For the text-containing cell, return its midpoint in (x, y) coordinate format. 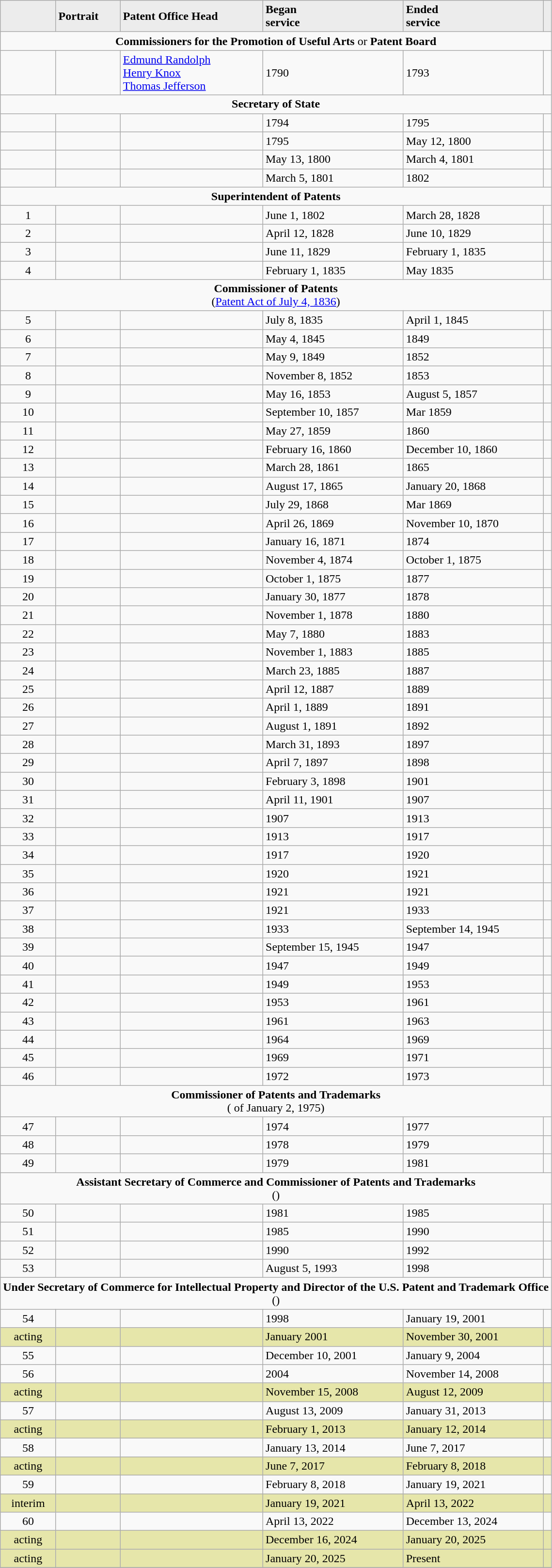
Superintendent of Patents (276, 196)
48 (28, 1145)
Edmund RandolphHenry KnoxThomas Jefferson (191, 73)
interim (28, 1503)
June 10, 1829 (473, 233)
December 10, 2001 (333, 1355)
Under Secretary of Commerce for Intellectual Property and Director of the U.S. Patent and Trademark Office() (276, 1294)
1885 (473, 652)
51 (28, 1232)
57 (28, 1411)
November 4, 1874 (333, 560)
July 8, 1835 (333, 320)
April 7, 1897 (333, 763)
Endedservice (473, 16)
58 (28, 1447)
37 (28, 910)
Commissioner of Patents and Trademarks( of January 2, 1975) (276, 1101)
39 (28, 947)
March 31, 1893 (333, 744)
11 (28, 431)
35 (28, 874)
Mar 1859 (473, 412)
August 13, 2009 (333, 1411)
38 (28, 929)
41 (28, 984)
1887 (473, 671)
36 (28, 892)
30 (28, 781)
1877 (473, 578)
8 (28, 376)
31 (28, 800)
August 5, 1857 (473, 394)
24 (28, 671)
1889 (473, 689)
33 (28, 836)
1790 (333, 73)
1860 (473, 431)
January 2001 (333, 1337)
January 16, 1871 (333, 541)
1973 (473, 1076)
May 27, 1859 (333, 431)
April 1, 1889 (333, 707)
1852 (473, 357)
May 7, 1880 (333, 634)
April 1, 1845 (473, 320)
28 (28, 744)
1865 (473, 468)
19 (28, 578)
55 (28, 1355)
49 (28, 1163)
December 16, 2024 (333, 1540)
August 1, 1891 (333, 726)
Present (473, 1558)
July 29, 1868 (333, 504)
1849 (473, 339)
August 12, 2009 (473, 1392)
September 10, 1857 (333, 412)
1883 (473, 634)
10 (28, 412)
November 1, 1883 (333, 652)
Commissioner of Patents(Patent Act of July 4, 1836) (276, 296)
27 (28, 726)
2004 (333, 1374)
15 (28, 504)
1802 (473, 178)
1 (28, 215)
January 12, 2014 (473, 1429)
November 1, 1878 (333, 615)
March 23, 1885 (333, 671)
February 1, 2013 (333, 1429)
45 (28, 1058)
42 (28, 1003)
1972 (333, 1076)
June 11, 1829 (333, 251)
1992 (473, 1250)
November 8, 1852 (333, 376)
May 12, 1800 (473, 141)
November 30, 2001 (473, 1337)
17 (28, 541)
March 5, 1801 (333, 178)
1974 (333, 1126)
December 13, 2024 (473, 1521)
53 (28, 1269)
3 (28, 251)
1878 (473, 597)
1971 (473, 1058)
1978 (333, 1145)
23 (28, 652)
2 (28, 233)
16 (28, 523)
1794 (333, 123)
January 31, 2013 (473, 1411)
January 19, 2001 (473, 1318)
March 28, 1861 (333, 468)
34 (28, 855)
Portrait (88, 16)
7 (28, 357)
1964 (333, 1039)
Commissioners for the Promotion of Useful Arts or Patent Board (276, 41)
56 (28, 1374)
April 26, 1869 (333, 523)
Beganservice (333, 16)
1977 (473, 1126)
44 (28, 1039)
1901 (473, 781)
February 16, 1860 (333, 449)
50 (28, 1213)
60 (28, 1521)
29 (28, 763)
1793 (473, 73)
46 (28, 1076)
4 (28, 270)
November 15, 2008 (333, 1392)
43 (28, 1021)
22 (28, 634)
25 (28, 689)
5 (28, 320)
1853 (473, 376)
April 11, 1901 (333, 800)
May 16, 1853 (333, 394)
May 13, 1800 (333, 159)
1874 (473, 541)
February 3, 1898 (333, 781)
September 15, 1945 (333, 947)
Assistant Secretary of Commerce and Commissioner of Patents and Trademarks() (276, 1188)
59 (28, 1484)
January 9, 2004 (473, 1355)
54 (28, 1318)
June 1, 1802 (333, 215)
August 17, 1865 (333, 486)
1963 (473, 1021)
November 10, 1870 (473, 523)
40 (28, 966)
Mar 1869 (473, 504)
January 30, 1877 (333, 597)
Patent Office Head (191, 16)
6 (28, 339)
26 (28, 707)
1897 (473, 744)
May 9, 1849 (333, 357)
December 10, 1860 (473, 449)
52 (28, 1250)
March 28, 1828 (473, 215)
32 (28, 818)
20 (28, 597)
1892 (473, 726)
47 (28, 1126)
9 (28, 394)
21 (28, 615)
1880 (473, 615)
April 12, 1887 (333, 689)
August 5, 1993 (333, 1269)
January 13, 2014 (333, 1447)
13 (28, 468)
March 4, 1801 (473, 159)
November 14, 2008 (473, 1374)
May 4, 1845 (333, 339)
May 1835 (473, 270)
January 20, 1868 (473, 486)
12 (28, 449)
Secretary of State (276, 104)
1891 (473, 707)
18 (28, 560)
14 (28, 486)
September 14, 1945 (473, 929)
April 12, 1828 (333, 233)
1898 (473, 763)
